Scan for the cell matching the given text and deliver its (x, y) coordinate at center. 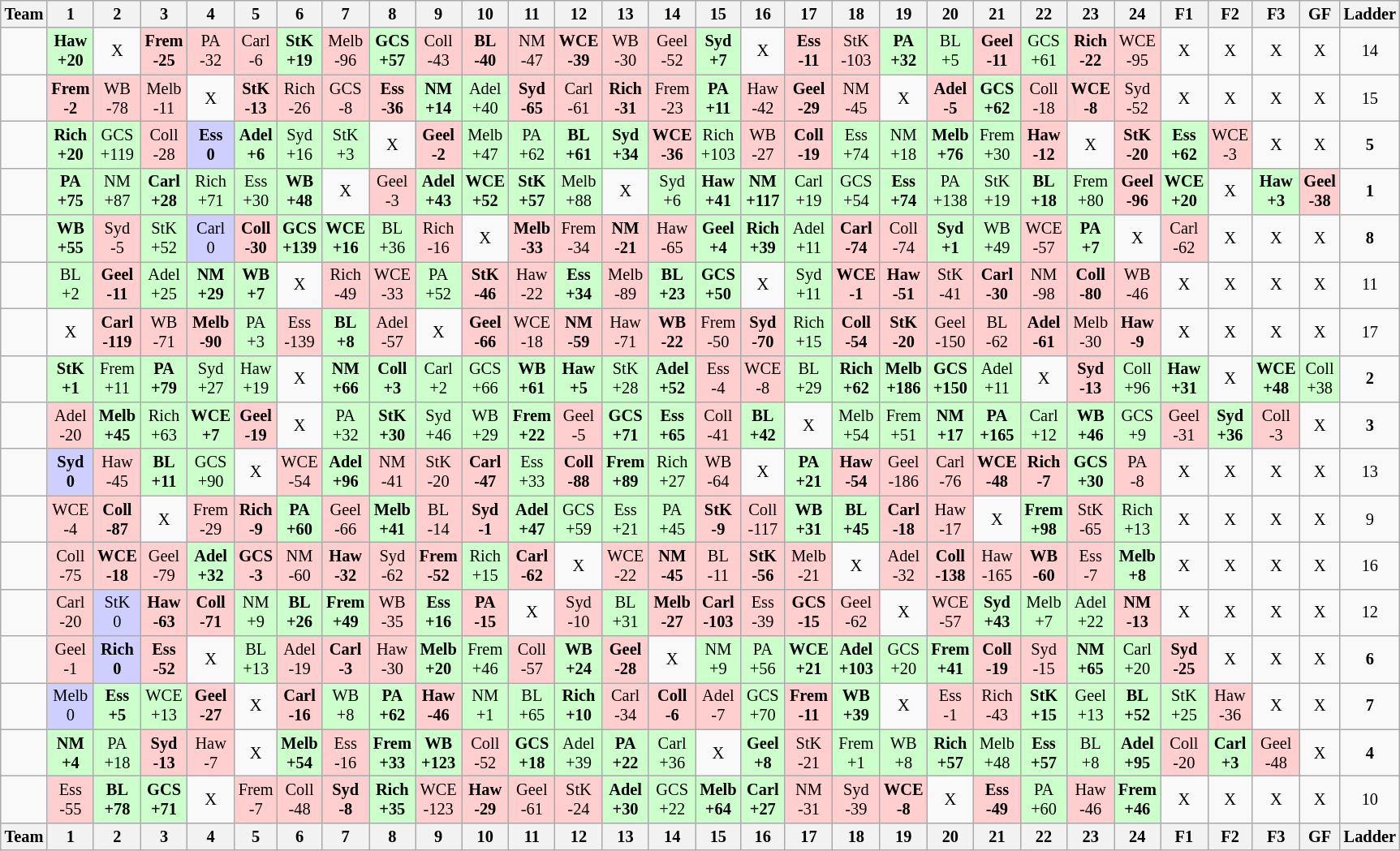
WCE -33 (393, 285)
Melb -90 (210, 332)
Melb -27 (672, 612)
WCE -54 (300, 472)
Haw +5 (579, 379)
StK -65 (1090, 519)
Syd -25 (1184, 660)
Syd -8 (345, 799)
WB +7 (256, 285)
GCS +90 (210, 472)
Rich -9 (256, 519)
Syd -1 (485, 519)
Melb +7 (1044, 612)
StK +15 (1044, 706)
Frem +49 (345, 612)
Carl +12 (1044, 425)
Ess -11 (808, 51)
Carl -6 (256, 51)
Coll -28 (164, 144)
GCS +22 (672, 799)
Ess +30 (256, 191)
Geel -61 (532, 799)
Frem -7 (256, 799)
Melb +88 (579, 191)
PA +22 (625, 753)
NM -59 (579, 332)
NM +66 (345, 379)
Haw -165 (997, 565)
GCS +30 (1090, 472)
GCS +119 (117, 144)
PA +21 (808, 472)
BL -11 (717, 565)
Carl -61 (579, 98)
Rich +63 (164, 425)
BL +23 (672, 285)
Adel +95 (1138, 753)
GCS +139 (300, 239)
Frem +11 (117, 379)
Ess +34 (579, 285)
Ess +21 (625, 519)
Geel -27 (210, 706)
Ess -1 (950, 706)
BL +5 (950, 51)
StK -46 (485, 285)
Geel -150 (950, 332)
Coll -117 (763, 519)
Carl -119 (117, 332)
Coll +38 (1320, 379)
NM +117 (763, 191)
PA -32 (210, 51)
Frem +41 (950, 660)
Ess +65 (672, 425)
Haw -71 (625, 332)
WCE -22 (625, 565)
Adel +103 (856, 660)
Coll -75 (70, 565)
Melb -21 (808, 565)
NM +1 (485, 706)
Geel -38 (1320, 191)
Frem -11 (808, 706)
BL +36 (393, 239)
StK -103 (856, 51)
Frem +80 (1090, 191)
Frem +89 (625, 472)
Rich +57 (950, 753)
Carl -47 (485, 472)
Syd +46 (438, 425)
NM -47 (532, 51)
Haw -63 (164, 612)
WB +31 (808, 519)
GCS +66 (485, 379)
Coll -87 (117, 519)
Rich -16 (438, 239)
PA +75 (70, 191)
WCE -48 (997, 472)
Carl -3 (345, 660)
Frem +98 (1044, 519)
Carl -103 (717, 612)
Coll -20 (1184, 753)
Syd +6 (672, 191)
Adel -61 (1044, 332)
Haw -30 (393, 660)
GCS +9 (1138, 425)
BL +31 (625, 612)
Geel -96 (1138, 191)
GCS +54 (856, 191)
PA +3 (256, 332)
GCS +61 (1044, 51)
BL +2 (70, 285)
GCS -8 (345, 98)
GCS +59 (579, 519)
Melb +41 (393, 519)
Geel -29 (808, 98)
Geel -3 (393, 191)
NM -98 (1044, 285)
WCE +21 (808, 660)
NM +29 (210, 285)
Carl -30 (997, 285)
WB -22 (672, 332)
Rich +10 (579, 706)
Adel +96 (345, 472)
WCE -36 (672, 144)
Frem -52 (438, 565)
Haw +20 (70, 51)
Coll -30 (256, 239)
Rich -43 (997, 706)
Frem +33 (393, 753)
Ess +16 (438, 612)
Geel -2 (438, 144)
GCS +50 (717, 285)
WB -30 (625, 51)
Geel -52 (672, 51)
Rich -26 (300, 98)
StK -56 (763, 565)
Melb +48 (997, 753)
WCE -123 (438, 799)
Adel +6 (256, 144)
WCE +48 (1276, 379)
Melb +64 (717, 799)
Syd +43 (997, 612)
Ess +5 (117, 706)
Carl +27 (763, 799)
NM +65 (1090, 660)
Carl 0 (210, 239)
WB -64 (717, 472)
Geel -31 (1184, 425)
StK -9 (717, 519)
Adel +52 (672, 379)
Geel +4 (717, 239)
Coll -74 (903, 239)
NM -13 (1138, 612)
Coll +3 (393, 379)
Rich +13 (1138, 519)
Ess -55 (70, 799)
Geel -28 (625, 660)
StK -13 (256, 98)
Ess -139 (300, 332)
Coll -71 (210, 612)
Syd +16 (300, 144)
Haw -29 (485, 799)
Frem -25 (164, 51)
Coll -6 (672, 706)
WB +29 (485, 425)
NM -60 (300, 565)
WB -46 (1138, 285)
BL +11 (164, 472)
Syd +7 (717, 51)
WB +48 (300, 191)
GCS +62 (997, 98)
WCE +20 (1184, 191)
Coll -41 (717, 425)
Syd 0 (70, 472)
Rich -31 (625, 98)
BL +52 (1138, 706)
Carl +2 (438, 379)
Frem +51 (903, 425)
Geel -48 (1276, 753)
Melb +20 (438, 660)
Frem -2 (70, 98)
WB +39 (856, 706)
WCE +16 (345, 239)
GCS +20 (903, 660)
PA +165 (997, 425)
WCE -3 (1230, 144)
Carl +20 (1138, 660)
Syd -5 (117, 239)
Ess -4 (717, 379)
Ess -49 (997, 799)
PA -8 (1138, 472)
Haw -45 (117, 472)
WB +61 (532, 379)
NM -31 (808, 799)
Coll -18 (1044, 98)
Melb -11 (164, 98)
Haw -22 (532, 285)
Carl -18 (903, 519)
Carl +3 (1230, 753)
Coll -80 (1090, 285)
Rich 0 (117, 660)
Carl -34 (625, 706)
StK +57 (532, 191)
WCE -4 (70, 519)
Ess -16 (345, 753)
Coll -43 (438, 51)
Melb -33 (532, 239)
Adel +40 (485, 98)
Haw -17 (950, 519)
Geel +13 (1090, 706)
Frem +22 (532, 425)
Rich -7 (1044, 472)
Syd +36 (1230, 425)
Carl +28 (164, 191)
BL +13 (256, 660)
Adel -32 (903, 565)
Geel -62 (856, 612)
Rich +20 (70, 144)
Haw +41 (717, 191)
Haw -12 (1044, 144)
Syd -15 (1044, 660)
Haw -65 (672, 239)
Haw +31 (1184, 379)
Syd -65 (532, 98)
WB -35 (393, 612)
Rich +103 (717, 144)
NM +17 (950, 425)
WCE +52 (485, 191)
NM +14 (438, 98)
Adel +25 (164, 285)
Melb +186 (903, 379)
Geel -79 (164, 565)
WCE +13 (164, 706)
WCE -1 (856, 285)
Syd +34 (625, 144)
WCE -95 (1138, 51)
Adel +47 (532, 519)
Ess -36 (393, 98)
WB -71 (164, 332)
NM -41 (393, 472)
Carl -16 (300, 706)
Geel +8 (763, 753)
Carl +36 (672, 753)
Rich +62 (856, 379)
Haw -42 (763, 98)
WB +49 (997, 239)
PA +52 (438, 285)
Melb -30 (1090, 332)
BL +26 (300, 612)
GCS -15 (808, 612)
Geel -186 (903, 472)
Haw +19 (256, 379)
NM +18 (903, 144)
Frem -50 (717, 332)
Haw -7 (210, 753)
StK +52 (164, 239)
Haw -32 (345, 565)
Adel +32 (210, 565)
BL +61 (579, 144)
Coll +96 (1138, 379)
Syd +11 (808, 285)
Melb +47 (485, 144)
WB +46 (1090, 425)
Geel -1 (70, 660)
StK +1 (70, 379)
Rich -22 (1090, 51)
StK +3 (345, 144)
BL -14 (438, 519)
BL -62 (997, 332)
Adel -19 (300, 660)
Ess -52 (164, 660)
PA +11 (717, 98)
Coll -57 (532, 660)
GCS +70 (763, 706)
Ess +62 (1184, 144)
Carl +19 (808, 191)
NM -21 (625, 239)
Coll -88 (579, 472)
Rich +71 (210, 191)
Rich -49 (345, 285)
Haw +3 (1276, 191)
GCS +57 (393, 51)
GCS -3 (256, 565)
WB +24 (579, 660)
WB -60 (1044, 565)
Rich +39 (763, 239)
Frem +30 (997, 144)
Carl -76 (950, 472)
BL +45 (856, 519)
Melb +45 (117, 425)
PA +79 (164, 379)
StK +25 (1184, 706)
Geel -19 (256, 425)
Melb +8 (1138, 565)
PA +45 (672, 519)
Frem -23 (672, 98)
Syd +27 (210, 379)
Syd -39 (856, 799)
Adel +39 (579, 753)
Adel -20 (70, 425)
Melb -96 (345, 51)
Syd +1 (950, 239)
Ess -7 (1090, 565)
Geel -5 (579, 425)
BL +18 (1044, 191)
Adel +43 (438, 191)
Ess +57 (1044, 753)
Adel -5 (950, 98)
PA +18 (117, 753)
Carl -74 (856, 239)
Rich +27 (672, 472)
WB -27 (763, 144)
NM +4 (70, 753)
Ess -39 (763, 612)
Coll -48 (300, 799)
Coll -52 (485, 753)
Coll -54 (856, 332)
Rich +35 (393, 799)
Adel -7 (717, 706)
StK -21 (808, 753)
GCS +18 (532, 753)
Adel +22 (1090, 612)
Syd -10 (579, 612)
StK +28 (625, 379)
WB -78 (117, 98)
BL +29 (808, 379)
PA -15 (485, 612)
WCE +7 (210, 425)
Frem -29 (210, 519)
PA +138 (950, 191)
StK -41 (950, 285)
Frem -34 (579, 239)
Syd -52 (1138, 98)
WB +123 (438, 753)
Haw -9 (1138, 332)
Frem +1 (856, 753)
NM +87 (117, 191)
Ess +33 (532, 472)
BL +42 (763, 425)
BL +65 (532, 706)
StK +30 (393, 425)
Adel +30 (625, 799)
BL -40 (485, 51)
Syd -70 (763, 332)
WB +55 (70, 239)
Carl -20 (70, 612)
Haw -36 (1230, 706)
PA +7 (1090, 239)
GCS +150 (950, 379)
Haw -54 (856, 472)
Syd -62 (393, 565)
BL +78 (117, 799)
Melb 0 (70, 706)
StK 0 (117, 612)
Coll -3 (1276, 425)
WCE -39 (579, 51)
Coll -138 (950, 565)
Melb -89 (625, 285)
StK -24 (579, 799)
PA +56 (763, 660)
Haw -51 (903, 285)
Ess 0 (210, 144)
Adel -57 (393, 332)
Melb +76 (950, 144)
